Pinpoint the cell where the given text exists, returning its [X, Y] midpoint coordinate. 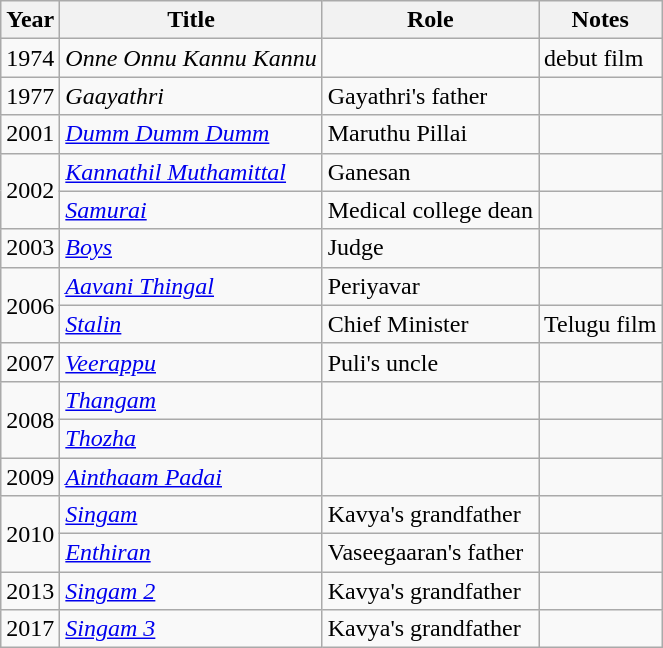
1974 [30, 58]
Periyavar [430, 286]
Thozha [191, 438]
Veerappu [191, 362]
2007 [30, 362]
2017 [30, 629]
Year [30, 20]
2001 [30, 134]
2013 [30, 591]
Chief Minister [430, 324]
2010 [30, 534]
Onne Onnu Kannu Kannu [191, 58]
Stalin [191, 324]
Puli's uncle [430, 362]
Maruthu Pillai [430, 134]
2009 [30, 477]
2002 [30, 191]
Samurai [191, 210]
Kannathil Muthamittal [191, 172]
Notes [600, 20]
Medical college dean [430, 210]
Singam 2 [191, 591]
Judge [430, 248]
Gaayathri [191, 96]
Boys [191, 248]
Ganesan [430, 172]
Title [191, 20]
Enthiran [191, 553]
Thangam [191, 400]
Aavani Thingal [191, 286]
2003 [30, 248]
Singam [191, 515]
1977 [30, 96]
Gayathri's father [430, 96]
Vaseegaaran's father [430, 553]
Singam 3 [191, 629]
debut film [600, 58]
Dumm Dumm Dumm [191, 134]
2006 [30, 305]
Role [430, 20]
Ainthaam Padai [191, 477]
2008 [30, 419]
Telugu film [600, 324]
